From the cell containing the given text, extract its center point as [X, Y] coordinate. 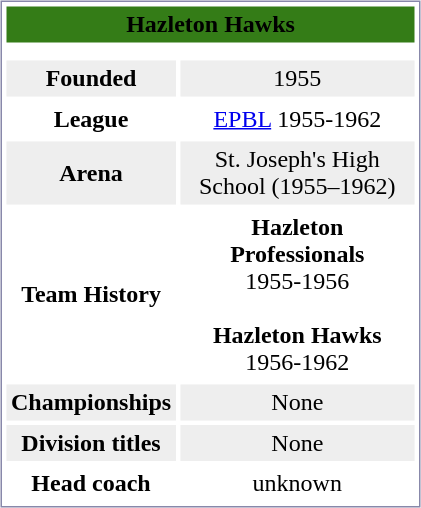
1955 [297, 78]
Team History [90, 294]
Hazleton Professionals 1955-1956Hazleton Hawks 1956-1962 [297, 294]
Championships [90, 402]
Founded [90, 78]
EPBL 1955-1962 [297, 119]
League [90, 119]
unknown [297, 484]
Hazleton Hawks [210, 24]
St. Joseph's High School (1955–1962) [297, 174]
Division titles [90, 443]
Head coach [90, 484]
Arena [90, 174]
